For the text-containing cell, return its midpoint in [X, Y] coordinate format. 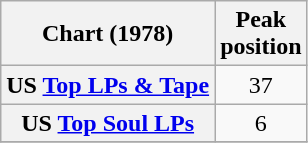
37 [261, 85]
US Top Soul LPs [108, 123]
6 [261, 123]
Peakposition [261, 34]
US Top LPs & Tape [108, 85]
Chart (1978) [108, 34]
